Capture the cell that displays the provided text and extract its (x, y) central coordinate. 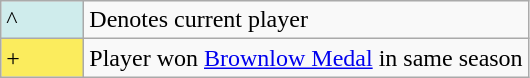
^ (42, 20)
Denotes current player (306, 20)
Player won Brownlow Medal in same season (306, 58)
+ (42, 58)
